Detect which cell encompasses the target text, then output its (X, Y) center coordinate. 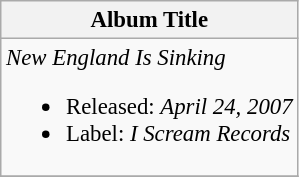
Album Title (150, 20)
New England Is SinkingReleased: April 24, 2007Label: I Scream Records (150, 108)
